Output the (X, Y) coordinate of the center of the cell containing the given text.  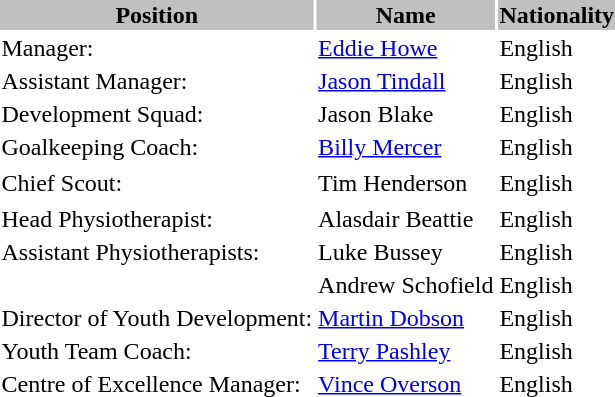
Martin Dobson (406, 318)
Eddie Howe (406, 48)
Manager: (157, 48)
Director of Youth Development: (157, 318)
Andrew Schofield (406, 285)
Terry Pashley (406, 351)
Youth Team Coach: (157, 351)
Billy Mercer (406, 147)
Name (406, 15)
Jason Tindall (406, 81)
Position (157, 15)
Assistant Physiotherapists: (157, 252)
Chief Scout: (157, 183)
Development Squad: (157, 114)
Jason Blake (406, 114)
Goalkeeping Coach: (157, 147)
Luke Bussey (406, 252)
Tim Henderson (406, 183)
Alasdair Beattie (406, 219)
Head Physiotherapist: (157, 219)
Assistant Manager: (157, 81)
